For the text-containing cell, return its midpoint in (X, Y) coordinate format. 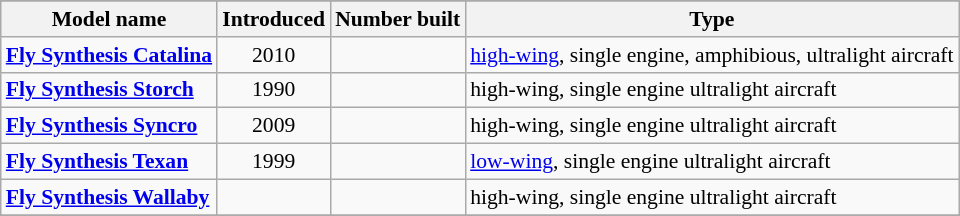
low-wing, single engine ultralight aircraft (712, 162)
Model name (109, 19)
Fly Synthesis Syncro (109, 126)
Fly Synthesis Catalina (109, 55)
1990 (274, 90)
Type (712, 19)
Fly Synthesis Texan (109, 162)
high-wing, single engine, amphibious, ultralight aircraft (712, 55)
Number built (398, 19)
2010 (274, 55)
Fly Synthesis Storch (109, 90)
Fly Synthesis Wallaby (109, 197)
1999 (274, 162)
2009 (274, 126)
Introduced (274, 19)
